From the cell containing the given text, extract its center point as (x, y) coordinate. 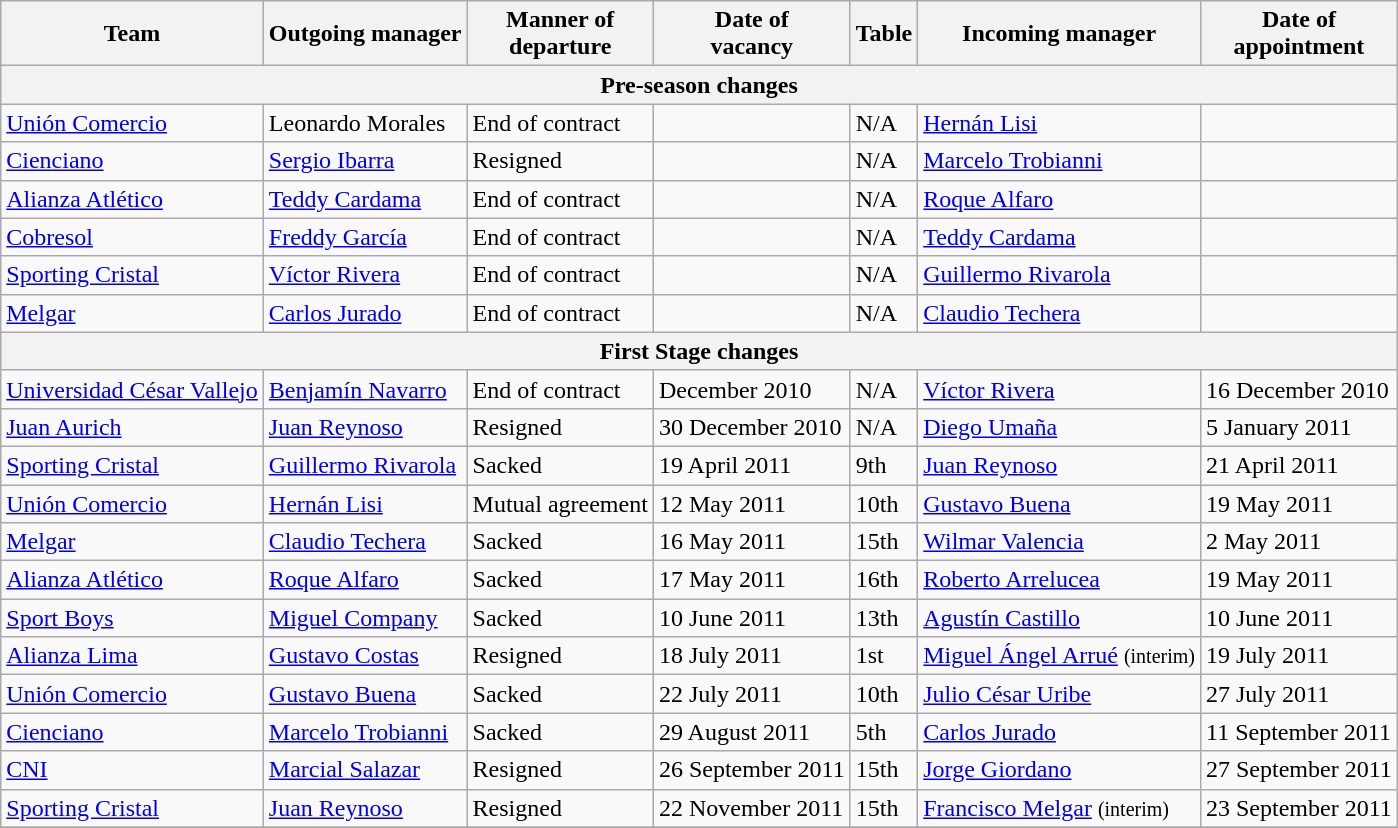
26 September 2011 (752, 770)
13th (884, 618)
16 December 2010 (1298, 389)
5 January 2011 (1298, 427)
11 September 2011 (1298, 732)
5th (884, 732)
Cobresol (132, 237)
29 August 2011 (752, 732)
Team (132, 34)
Agustín Castillo (1060, 618)
First Stage changes (700, 351)
30 December 2010 (752, 427)
Julio César Uribe (1060, 694)
16 May 2011 (752, 542)
Miguel Ángel Arrué (interim) (1060, 656)
Marcial Salazar (365, 770)
Alianza Lima (132, 656)
Outgoing manager (365, 34)
9th (884, 465)
Universidad César Vallejo (132, 389)
Mutual agreement (560, 503)
Manner ofdeparture (560, 34)
Incoming manager (1060, 34)
Freddy García (365, 237)
Sergio Ibarra (365, 161)
Juan Aurich (132, 427)
Diego Umaña (1060, 427)
Pre-season changes (700, 85)
Table (884, 34)
18 July 2011 (752, 656)
21 April 2011 (1298, 465)
Miguel Company (365, 618)
Date ofvacancy (752, 34)
Francisco Melgar (interim) (1060, 808)
17 May 2011 (752, 580)
Leonardo Morales (365, 123)
22 November 2011 (752, 808)
Roberto Arrelucea (1060, 580)
Jorge Giordano (1060, 770)
12 May 2011 (752, 503)
2 May 2011 (1298, 542)
19 July 2011 (1298, 656)
19 April 2011 (752, 465)
27 September 2011 (1298, 770)
23 September 2011 (1298, 808)
27 July 2011 (1298, 694)
Wilmar Valencia (1060, 542)
Gustavo Costas (365, 656)
December 2010 (752, 389)
Benjamín Navarro (365, 389)
1st (884, 656)
Date ofappointment (1298, 34)
22 July 2011 (752, 694)
CNI (132, 770)
Sport Boys (132, 618)
16th (884, 580)
